Search for the cell housing the specified text and yield its (X, Y) center coordinate. 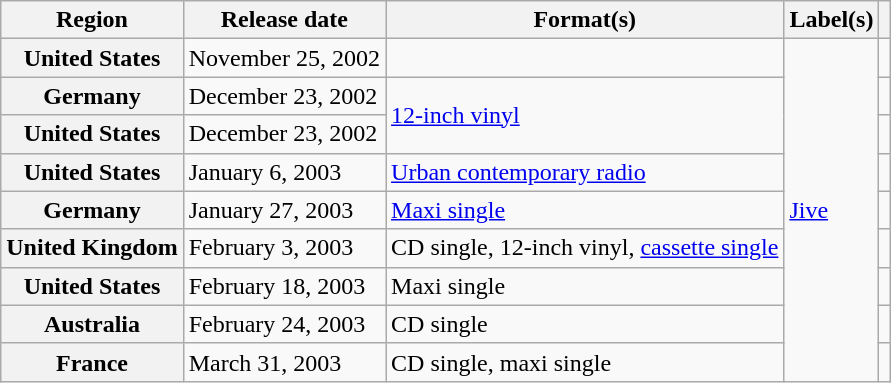
January 6, 2003 (284, 172)
United Kingdom (92, 248)
CD single, maxi single (585, 362)
Urban contemporary radio (585, 172)
CD single, 12-inch vinyl, cassette single (585, 248)
Region (92, 20)
February 18, 2003 (284, 286)
February 24, 2003 (284, 324)
November 25, 2002 (284, 58)
Format(s) (585, 20)
Label(s) (832, 20)
March 31, 2003 (284, 362)
February 3, 2003 (284, 248)
Jive (832, 210)
Release date (284, 20)
Australia (92, 324)
France (92, 362)
CD single (585, 324)
12-inch vinyl (585, 115)
January 27, 2003 (284, 210)
